For the text-containing cell, return its midpoint in [x, y] coordinate format. 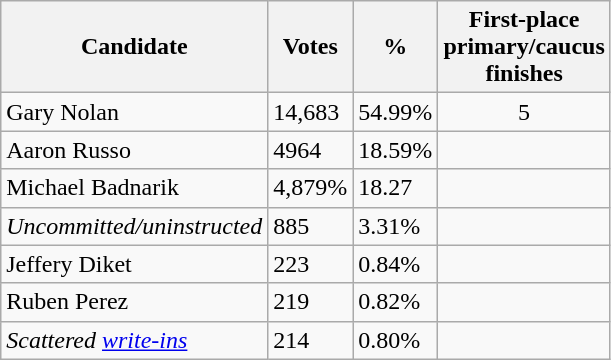
4964 [310, 150]
18.27 [396, 188]
885 [310, 226]
219 [310, 302]
Candidate [134, 47]
18.59% [396, 150]
Uncommitted/uninstructed [134, 226]
223 [310, 264]
Michael Badnarik [134, 188]
Votes [310, 47]
Gary Nolan [134, 112]
0.84% [396, 264]
214 [310, 340]
% [396, 47]
54.99% [396, 112]
First-placeprimary/caucusfinishes [524, 47]
Jeffery Diket [134, 264]
4,879% [310, 188]
14,683 [310, 112]
0.80% [396, 340]
Aaron Russo [134, 150]
3.31% [396, 226]
0.82% [396, 302]
Scattered write-ins [134, 340]
5 [524, 112]
Ruben Perez [134, 302]
